Return [X, Y] of the center of cell containing provided text 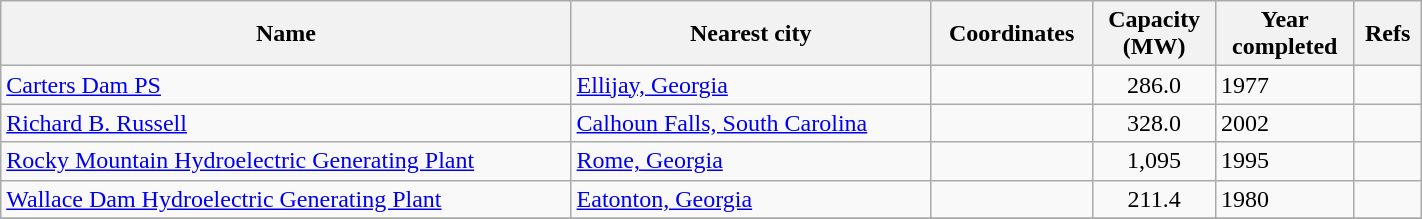
Nearest city [750, 34]
1980 [1284, 199]
1995 [1284, 161]
2002 [1284, 123]
Refs [1388, 34]
Eatonton, Georgia [750, 199]
Calhoun Falls, South Carolina [750, 123]
Rocky Mountain Hydroelectric Generating Plant [286, 161]
328.0 [1154, 123]
286.0 [1154, 85]
Rome, Georgia [750, 161]
1,095 [1154, 161]
Richard B. Russell [286, 123]
Capacity(MW) [1154, 34]
211.4 [1154, 199]
Name [286, 34]
Coordinates [1011, 34]
1977 [1284, 85]
Carters Dam PS [286, 85]
Ellijay, Georgia [750, 85]
Wallace Dam Hydroelectric Generating Plant [286, 199]
Yearcompleted [1284, 34]
